Return (X, Y) of the center of cell containing provided text 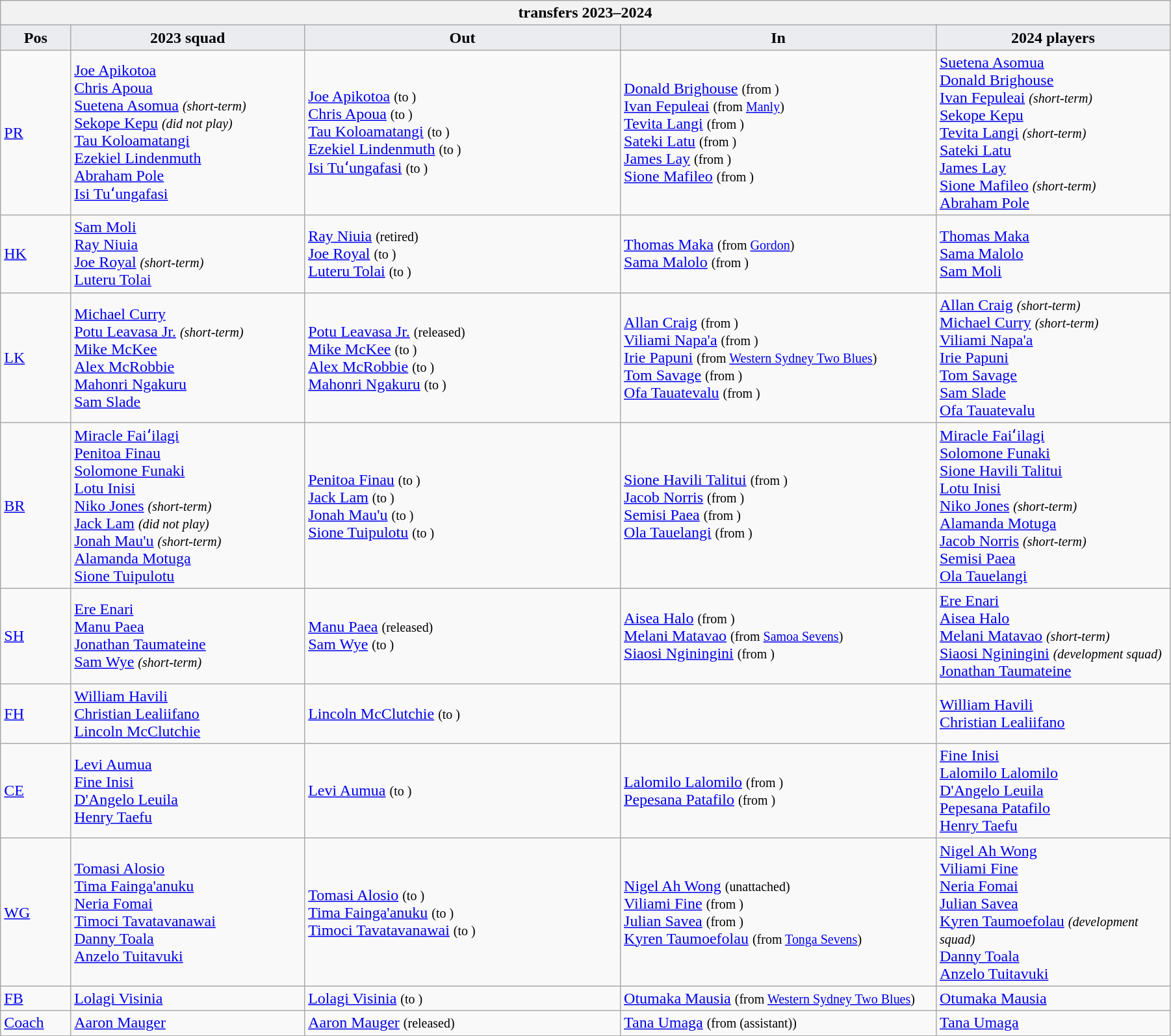
WG (36, 913)
Potu Leavasa Jr. (released) Mike McKee (to ) Alex McRobbie (to ) Mahonri Ngakuru (to ) (463, 357)
Ere Enari Aisea Halo Melani Matavao (short-term) Siaosi Nginingini (development squad) Jonathan Taumateine (1053, 636)
Coach (36, 1023)
Pos (36, 38)
Otumaka Mausia (1053, 998)
Allan Craig (short-term) Michael Curry (short-term) Viliami Napa'a Irie Papuni Tom Savage Sam Slade Ofa Tauatevalu (1053, 357)
Ere Enari Manu Paea Jonathan Taumateine Sam Wye (short-term) (188, 636)
Nigel Ah Wong (unattached) Viliami Fine (from ) Julian Savea (from ) Kyren Taumoefolau (from Tonga Sevens) (779, 913)
CE (36, 791)
Nigel Ah Wong Viliami Fine Neria Fomai Julian Savea Kyren Taumoefolau (development squad) Danny Toala Anzelo Tuitavuki (1053, 913)
HK (36, 253)
Allan Craig (from ) Viliami Napa'a (from ) Irie Papuni (from Western Sydney Two Blues) Tom Savage (from ) Ofa Tauatevalu (from ) (779, 357)
Lolagi Visinia (188, 998)
Aisea Halo (from ) Melani Matavao (from Samoa Sevens) Siaosi Nginingini (from ) (779, 636)
Tana Umaga (1053, 1023)
FB (36, 998)
Tana Umaga (from (assistant)) (779, 1023)
FH (36, 714)
Sione Havili Talitui (from ) Jacob Norris (from ) Semisi Paea (from ) Ola Tauelangi (from ) (779, 506)
Manu Paea (released) Sam Wye (to ) (463, 636)
Otumaka Mausia (from Western Sydney Two Blues) (779, 998)
Thomas Maka Sama Malolo Sam Moli (1053, 253)
In (779, 38)
Aaron Mauger (188, 1023)
Michael Curry Potu Leavasa Jr. (short-term) Mike McKee Alex McRobbie Mahonri Ngakuru Sam Slade (188, 357)
Thomas Maka (from Gordon) Sama Malolo (from ) (779, 253)
Donald Brighouse (from ) Ivan Fepuleai (from Manly) Tevita Langi (from ) Sateki Latu (from ) James Lay (from ) Sione Mafileo (from ) (779, 133)
Tomasi Alosio Tima Fainga'anuku Neria Fomai Timoci Tavatavanawai Danny Toala Anzelo Tuitavuki (188, 913)
2024 players (1053, 38)
William Havili Christian Lealiifano (1053, 714)
Joe Apikotoa Chris Apoua Suetena Asomua (short-term) Sekope Kepu (did not play) Tau Koloamatangi Ezekiel Lindenmuth Abraham Pole Isi Tuʻungafasi (188, 133)
Tomasi Alosio (to ) Tima Fainga'anuku (to ) Timoci Tavatavanawai (to ) (463, 913)
Penitoa Finau (to ) Jack Lam (to ) Jonah Mau'u (to ) Sione Tuipulotu (to ) (463, 506)
Out (463, 38)
Levi Aumua Fine Inisi D'Angelo Leuila Henry Taefu (188, 791)
Sam Moli Ray Niuia Joe Royal (short-term) Luteru Tolai (188, 253)
Aaron Mauger (released) (463, 1023)
LK (36, 357)
2023 squad (188, 38)
Ray Niuia (retired) Joe Royal (to ) Luteru Tolai (to ) (463, 253)
transfers 2023–2024 (585, 13)
Levi Aumua (to ) (463, 791)
BR (36, 506)
Lolagi Visinia (to ) (463, 998)
Fine Inisi Lalomilo Lalomilo D'Angelo Leuila Pepesana Patafilo Henry Taefu (1053, 791)
William Havili Christian Lealiifano Lincoln McClutchie (188, 714)
Lalomilo Lalomilo (from ) Pepesana Patafilo (from ) (779, 791)
Joe Apikotoa (to ) Chris Apoua (to ) Tau Koloamatangi (to ) Ezekiel Lindenmuth (to ) Isi Tuʻungafasi (to ) (463, 133)
PR (36, 133)
Lincoln McClutchie (to ) (463, 714)
SH (36, 636)
